From the cell containing the given text, extract its center point as (x, y) coordinate. 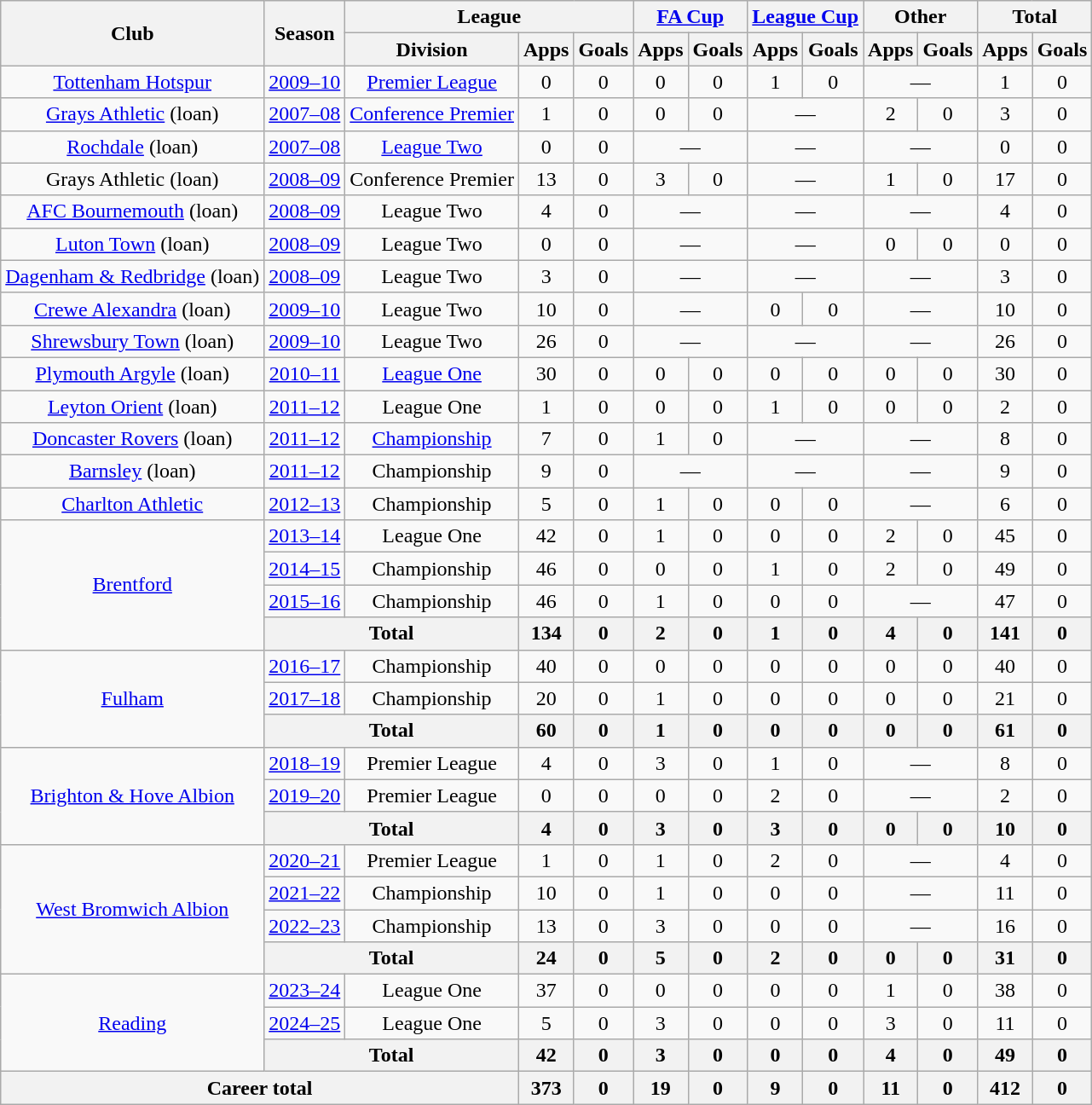
Rochdale (loan) (133, 147)
Reading (133, 1023)
2021–22 (305, 893)
Club (133, 33)
Other (921, 17)
2023–24 (305, 991)
16 (1005, 925)
6 (1005, 504)
Charlton Athletic (133, 504)
2015–16 (305, 601)
60 (546, 731)
134 (546, 633)
373 (546, 1088)
Brentford (133, 585)
2014–15 (305, 569)
FA Cup (690, 17)
Doncaster Rovers (loan) (133, 439)
21 (1005, 698)
Dagenham & Redbridge (loan) (133, 276)
17 (1005, 179)
AFC Bournemouth (loan) (133, 211)
47 (1005, 601)
2017–18 (305, 698)
61 (1005, 731)
412 (1005, 1088)
7 (546, 439)
24 (546, 958)
2019–20 (305, 795)
37 (546, 991)
2022–23 (305, 925)
Division (432, 49)
31 (1005, 958)
2016–17 (305, 666)
Career total (260, 1088)
38 (1005, 991)
Crewe Alexandra (loan) (133, 309)
Leyton Orient (loan) (133, 407)
Season (305, 33)
League Cup (806, 17)
141 (1005, 633)
Barnsley (loan) (133, 472)
19 (661, 1088)
League (489, 17)
2018–19 (305, 763)
Luton Town (loan) (133, 244)
West Bromwich Albion (133, 909)
Plymouth Argyle (loan) (133, 373)
2013–14 (305, 536)
2020–21 (305, 860)
Tottenham Hotspur (133, 82)
20 (546, 698)
2012–13 (305, 504)
2010–11 (305, 373)
Shrewsbury Town (loan) (133, 341)
Fulham (133, 698)
45 (1005, 536)
2024–25 (305, 1023)
Brighton & Hove Albion (133, 795)
